Locate the cell with the specified text and output its (x, y) center coordinate. 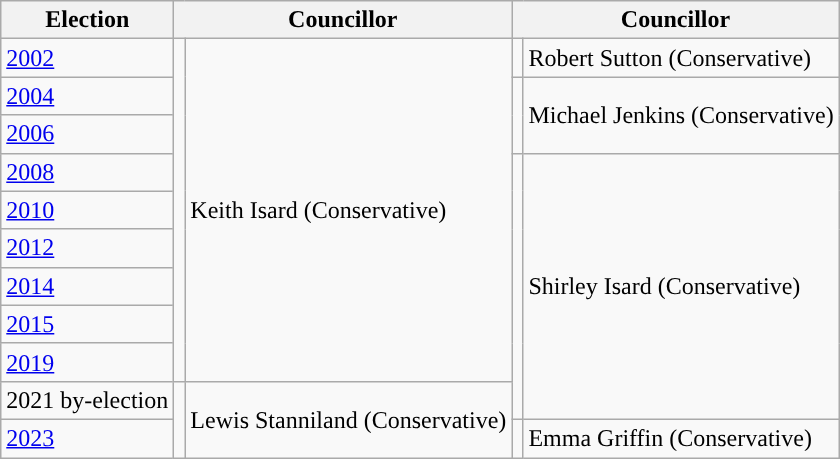
2015 (88, 324)
2002 (88, 58)
2019 (88, 362)
Lewis Stanniland (Conservative) (348, 419)
Robert Sutton (Conservative) (681, 58)
Election (88, 20)
2012 (88, 248)
Keith Isard (Conservative) (348, 210)
2023 (88, 438)
2004 (88, 96)
2014 (88, 286)
2006 (88, 134)
Michael Jenkins (Conservative) (681, 115)
Emma Griffin (Conservative) (681, 438)
2008 (88, 172)
2021 by-election (88, 400)
2010 (88, 210)
Shirley Isard (Conservative) (681, 286)
